Locate the cell with the specified text and output its (x, y) center coordinate. 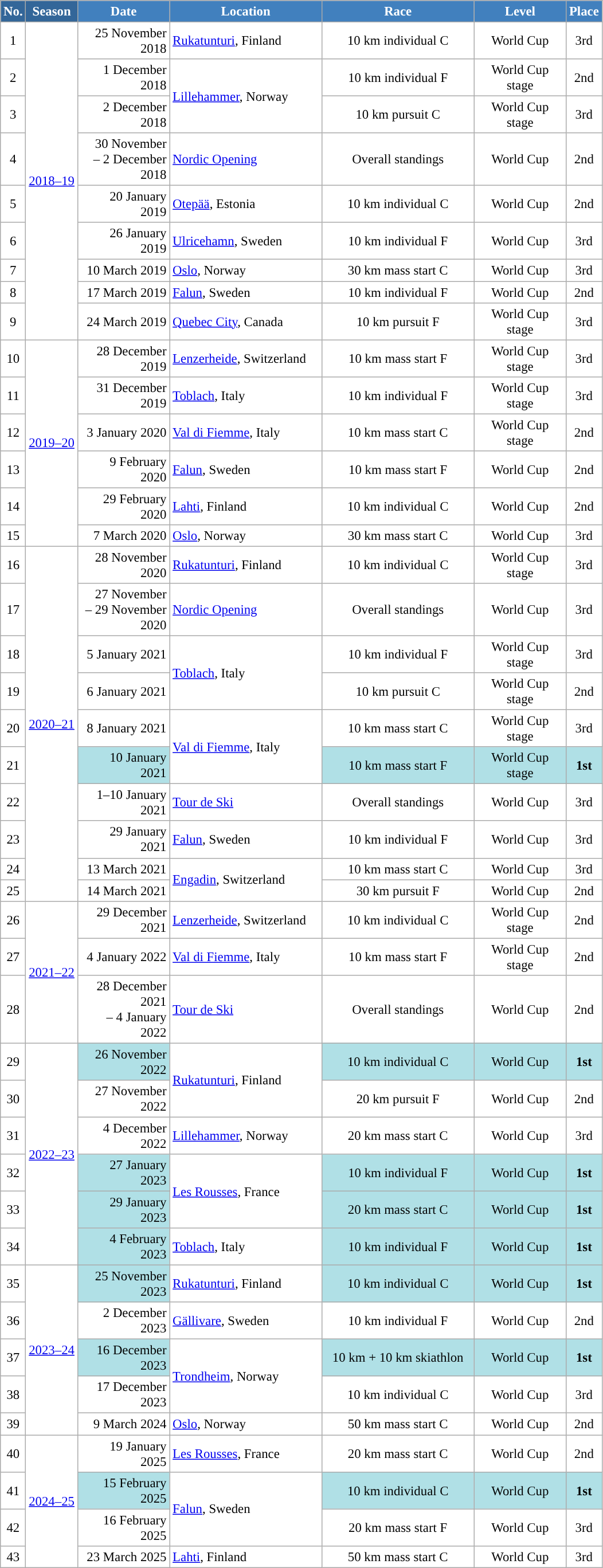
13 March 2021 (124, 869)
33 (13, 1210)
26 (13, 919)
4 February 2023 (124, 1247)
30 (13, 1099)
2 (13, 78)
Quebec City, Canada (246, 321)
15 (13, 536)
9 February 2020 (124, 470)
2022–23 (52, 1154)
20 (13, 729)
28 December 2021– 4 January 2022 (124, 1010)
Trondheim, Norway (246, 1377)
13 (13, 470)
18 (13, 654)
36 (13, 1320)
21 (13, 766)
10 January 2021 (124, 766)
3 (13, 115)
6 (13, 241)
16 February 2025 (124, 1528)
2 December 2018 (124, 115)
27 November 2022 (124, 1099)
25 November 2023 (124, 1284)
No. (13, 11)
2021–22 (52, 972)
Season (52, 11)
29 (13, 1061)
19 (13, 691)
Otepää, Estonia (246, 204)
23 March 2025 (124, 1557)
10 km + 10 km skiathlon (398, 1358)
1–10 January 2021 (124, 802)
37 (13, 1358)
Level (520, 11)
Engadin, Switzerland (246, 879)
15 February 2025 (124, 1490)
Place (584, 11)
Date (124, 11)
22 (13, 802)
14 (13, 507)
29 February 2020 (124, 507)
29 December 2021 (124, 919)
9 March 2024 (124, 1424)
20 km pursuit F (398, 1099)
31 December 2019 (124, 395)
10 March 2019 (124, 271)
4 December 2022 (124, 1136)
28 (13, 1010)
24 March 2019 (124, 321)
19 January 2025 (124, 1453)
28 November 2020 (124, 565)
17 December 2023 (124, 1395)
Location (246, 11)
2023–24 (52, 1350)
14 March 2021 (124, 891)
17 March 2019 (124, 292)
7 March 2020 (124, 536)
2018–19 (52, 181)
42 (13, 1528)
32 (13, 1173)
26 January 2019 (124, 241)
20 km mass start F (398, 1528)
30 km pursuit F (398, 891)
1 (13, 41)
41 (13, 1490)
2019–20 (52, 444)
26 November 2022 (124, 1061)
24 (13, 869)
2024–25 (52, 1502)
34 (13, 1247)
7 (13, 271)
40 (13, 1453)
Gällivare, Sweden (246, 1320)
4 January 2022 (124, 957)
16 (13, 565)
10 km pursuit F (398, 321)
27 (13, 957)
10 (13, 359)
27 November – 29 November 2020 (124, 610)
20 January 2019 (124, 204)
12 (13, 432)
1 December 2018 (124, 78)
8 (13, 292)
9 (13, 321)
6 January 2021 (124, 691)
43 (13, 1557)
29 January 2021 (124, 840)
5 (13, 204)
11 (13, 395)
31 (13, 1136)
17 (13, 610)
28 December 2019 (124, 359)
2 December 2023 (124, 1320)
5 January 2021 (124, 654)
16 December 2023 (124, 1358)
4 (13, 159)
29 January 2023 (124, 1210)
30 November – 2 December 2018 (124, 159)
35 (13, 1284)
3 January 2020 (124, 432)
8 January 2021 (124, 729)
23 (13, 840)
25 (13, 891)
27 January 2023 (124, 1173)
2020–21 (52, 723)
Ulricehamn, Sweden (246, 241)
25 November 2018 (124, 41)
39 (13, 1424)
38 (13, 1395)
Race (398, 11)
